Return the [X, Y] coordinate for the center point of the cell that contains the specified text.  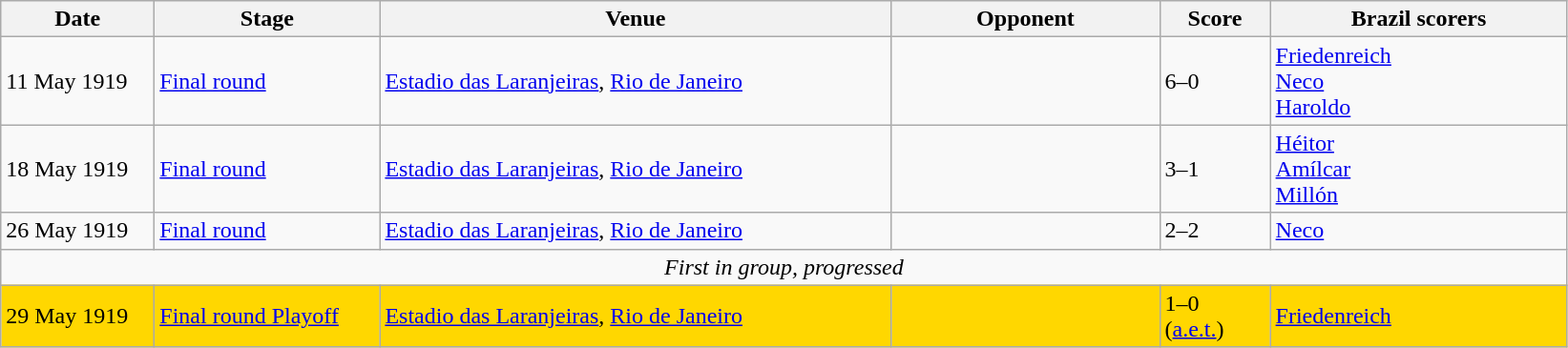
Friedenreich Neco Haroldo [1418, 81]
1–0 (a.e.t.) [1215, 317]
Stage [267, 19]
11 May 1919 [78, 81]
Brazil scorers [1418, 19]
First in group, progressed [784, 267]
Neco [1418, 231]
29 May 1919 [78, 317]
Date [78, 19]
Final round Playoff [267, 317]
Friedenreich [1418, 317]
18 May 1919 [78, 169]
Opponent [1025, 19]
Héitor Amílcar Millón [1418, 169]
Score [1215, 19]
3–1 [1215, 169]
6–0 [1215, 81]
26 May 1919 [78, 231]
2–2 [1215, 231]
Venue [636, 19]
